Find where the given text appears and provide that cell's center as [X, Y] coordinate. 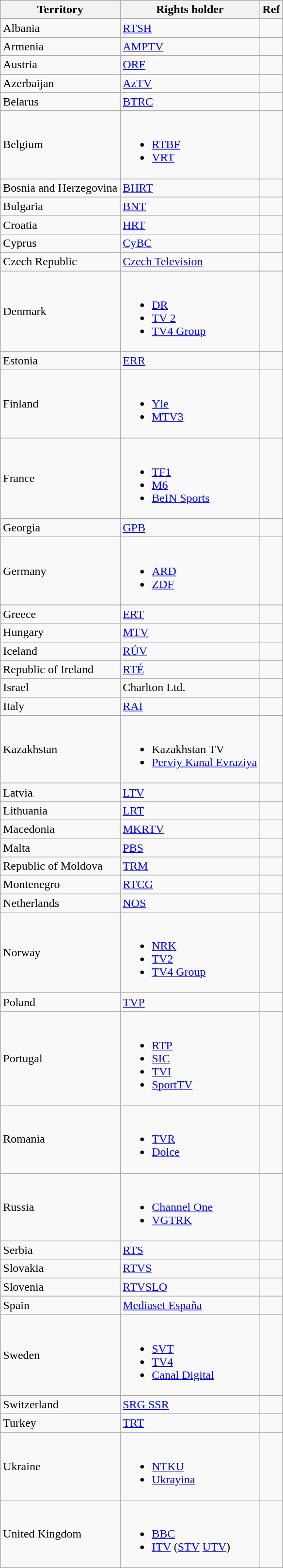
Malta [60, 847]
Lithuania [60, 811]
NTKUUkrayina [190, 1466]
TRM [190, 866]
LTV [190, 792]
Republic of Moldova [60, 866]
NRKTV2TV4 Group [190, 952]
United Kingdom [60, 1534]
Mediaset España [190, 1305]
Ukraine [60, 1466]
RAI [190, 706]
TVP [190, 1002]
Serbia [60, 1250]
RTCG [190, 885]
Hungary [60, 633]
Germany [60, 571]
RTSH [190, 28]
Republic of Ireland [60, 669]
PBS [190, 847]
AzTV [190, 83]
Greece [60, 614]
MTV [190, 633]
NOS [190, 903]
ERR [190, 361]
RTS [190, 1250]
Switzerland [60, 1404]
DRTV 2TV4 Group [190, 312]
Belarus [60, 102]
Sweden [60, 1355]
Georgia [60, 528]
Croatia [60, 225]
Bosnia and Herzegovina [60, 188]
Territory [60, 10]
Latvia [60, 792]
TF1M6BeIN Sports [190, 478]
Kazakhstan [60, 749]
RTBFVRT [190, 145]
Estonia [60, 361]
Iceland [60, 651]
Macedonia [60, 829]
Slovakia [60, 1268]
Montenegro [60, 885]
Israel [60, 688]
Charlton Ltd. [190, 688]
Poland [60, 1002]
Russia [60, 1207]
RTPSICTVISportTV [190, 1058]
Bulgaria [60, 206]
LRT [190, 811]
Czech Republic [60, 261]
RTVSLO [190, 1287]
TRT [190, 1423]
SRG SSR [190, 1404]
Portugal [60, 1058]
YleMTV3 [190, 404]
ERT [190, 614]
Denmark [60, 312]
Slovenia [60, 1287]
Spain [60, 1305]
GPB [190, 528]
AMPTV [190, 46]
SVTTV4Canal Digital [190, 1355]
Kazakhstan TVPerviy Kanal Evraziya [190, 749]
Albania [60, 28]
Ref [271, 10]
Czech Television [190, 261]
ORF [190, 65]
Norway [60, 952]
RÚV [190, 651]
RTÉ [190, 669]
France [60, 478]
Finland [60, 404]
CyBC [190, 243]
Armenia [60, 46]
Cyprus [60, 243]
Belgium [60, 145]
Rights holder [190, 10]
BHRT [190, 188]
Turkey [60, 1423]
BNT [190, 206]
BTRC [190, 102]
RTVS [190, 1268]
MKRTV [190, 829]
ARDZDF [190, 571]
HRT [190, 225]
BBCITV (STV UTV) [190, 1534]
Romania [60, 1139]
TVRDolce [190, 1139]
Italy [60, 706]
Azerbaijan [60, 83]
Austria [60, 65]
Channel OneVGTRK [190, 1207]
Netherlands [60, 903]
